Determine the [x, y] coordinate at the center of the cell enclosing the given text.  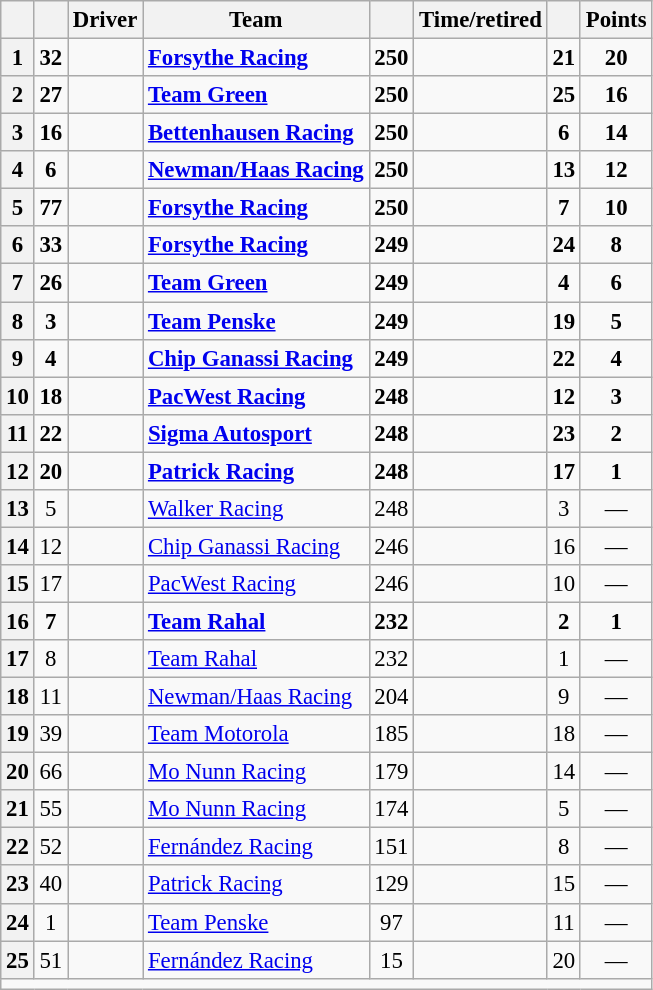
Time/retired [480, 20]
Team [256, 20]
Driver [106, 20]
204 [392, 697]
185 [392, 734]
179 [392, 772]
39 [50, 734]
Walker Racing [256, 509]
40 [50, 885]
33 [50, 245]
32 [50, 58]
151 [392, 847]
77 [50, 208]
51 [50, 960]
26 [50, 283]
27 [50, 95]
Points [616, 20]
52 [50, 847]
129 [392, 885]
55 [50, 809]
66 [50, 772]
97 [392, 922]
174 [392, 809]
Sigma Autosport [256, 433]
Bettenhausen Racing [256, 133]
Team Motorola [256, 734]
